From the cell containing the given text, extract its center point as (X, Y) coordinate. 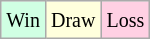
Draw (72, 20)
Win (24, 20)
Loss (126, 20)
